Search for the cell housing the specified text and yield its (X, Y) center coordinate. 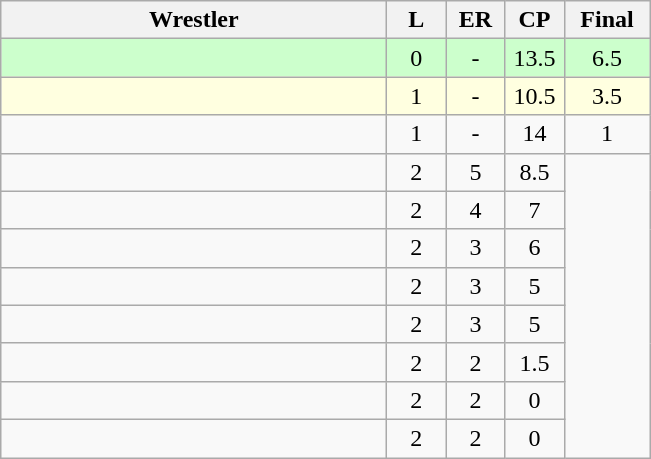
7 (534, 210)
1.5 (534, 362)
6 (534, 248)
4 (476, 210)
ER (476, 20)
10.5 (534, 96)
Final (607, 20)
8.5 (534, 172)
14 (534, 134)
6.5 (607, 58)
CP (534, 20)
13.5 (534, 58)
Wrestler (194, 20)
L (416, 20)
3.5 (607, 96)
